Return (X, Y) of the center of cell containing provided text 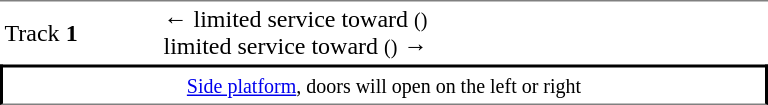
← limited service toward () limited service toward () → (464, 32)
Side platform, doors will open on the left or right (384, 84)
Track 1 (80, 32)
